For the text-containing cell, return its midpoint in [X, Y] coordinate format. 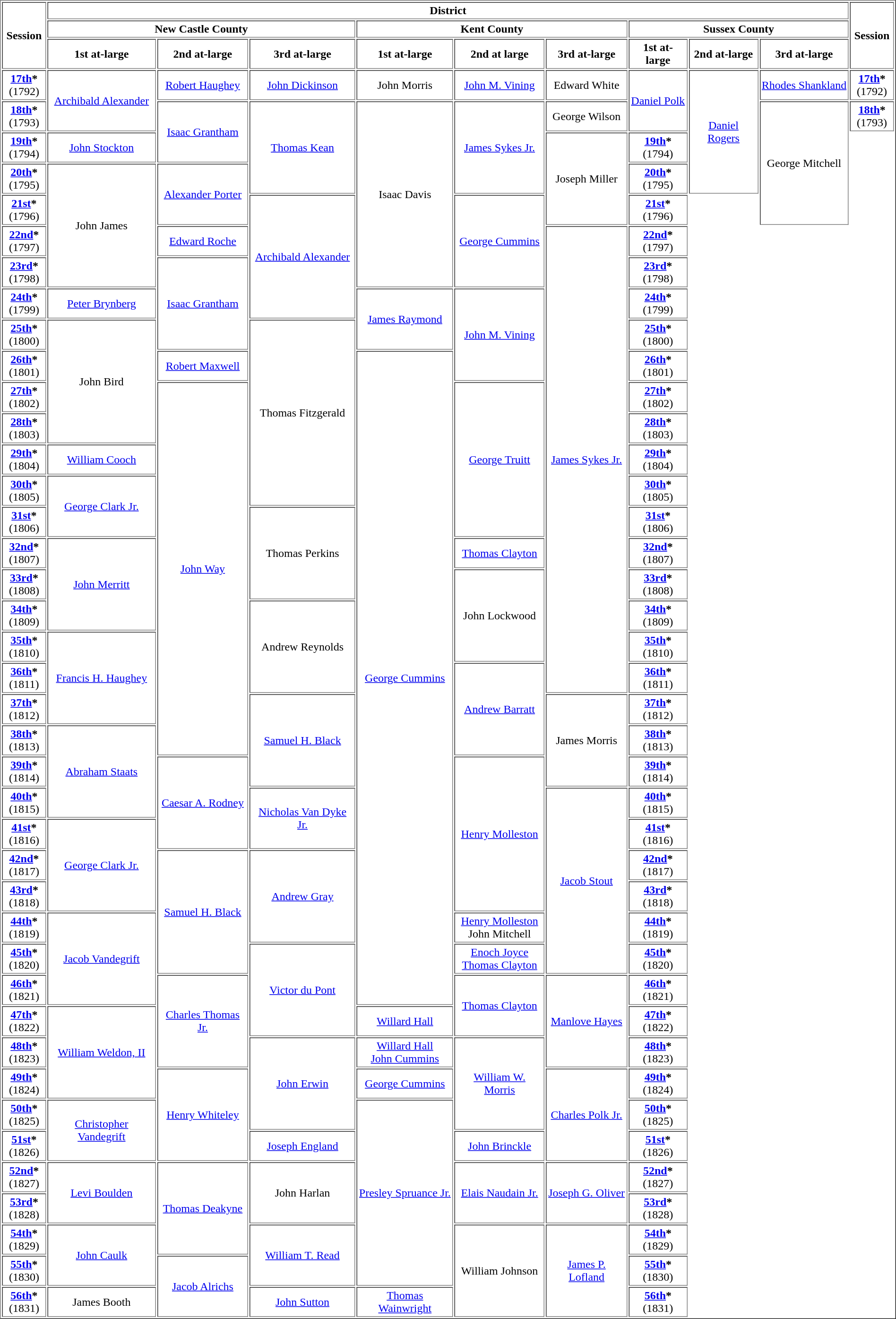
George Truitt [500, 460]
Thomas Kean [302, 148]
James Booth [101, 1302]
Daniel Polk [658, 100]
Joseph Miller [586, 179]
Presley Spruance Jr. [405, 1192]
Peter Brynberg [101, 304]
Edward Roche [202, 241]
Victor du Pont [302, 990]
Francis H. Haughey [101, 678]
Nicholas Van Dyke Jr. [302, 818]
James P. Lofland [586, 1271]
John Dickinson [302, 85]
Henry Molleston [500, 834]
William Weldon, II [101, 1052]
George Mitchell [804, 163]
John Brinckle [500, 1146]
Kent County [492, 29]
John Lockwood [500, 616]
2nd at large [500, 54]
Willard HallJohn Cummins [405, 1052]
Alexander Porter [202, 194]
John Merritt [101, 584]
Thomas Perkins [302, 553]
John James [101, 225]
Robert Haughey [202, 85]
Edward White [586, 85]
District [448, 10]
William Johnson [500, 1271]
Thomas Wainwright [405, 1302]
Jacob Alrichs [202, 1286]
Levi Boulden [101, 1192]
James Raymond [405, 319]
Christopher Vandegrift [101, 1130]
Jacob Stout [586, 880]
New Castle County [201, 29]
Enoch JoyceThomas Clayton [500, 959]
Charles Polk Jr. [586, 1115]
Henry MollestonJohn Mitchell [500, 928]
Abraham Staats [101, 772]
Isaac Davis [405, 194]
Joseph England [302, 1146]
Sussex County [738, 29]
John Stockton [101, 148]
William Cooch [101, 460]
Thomas Fitzgerald [302, 412]
William W. Morris [500, 1084]
Jacob Vandegrift [101, 959]
John Bird [101, 381]
Daniel Rogers [723, 131]
Thomas Deakyne [202, 1208]
John Morris [405, 85]
Elais Naudain Jr. [500, 1192]
Andrew Gray [302, 896]
William T. Read [302, 1255]
Caesar A. Rodney [202, 803]
Andrew Barratt [500, 709]
John Erwin [302, 1084]
Andrew Reynolds [302, 647]
Willard Hall [405, 1021]
John Caulk [101, 1255]
Rhodes Shankland [804, 85]
Robert Maxwell [202, 366]
John Harlan [302, 1192]
John Sutton [302, 1302]
Manlove Hayes [586, 1021]
Charles Thomas Jr. [202, 1021]
Henry Whiteley [202, 1115]
George Wilson [586, 116]
James Morris [586, 740]
John Way [202, 568]
Joseph G. Oliver [586, 1192]
